Scan for the cell matching the given text and deliver its (x, y) coordinate at center. 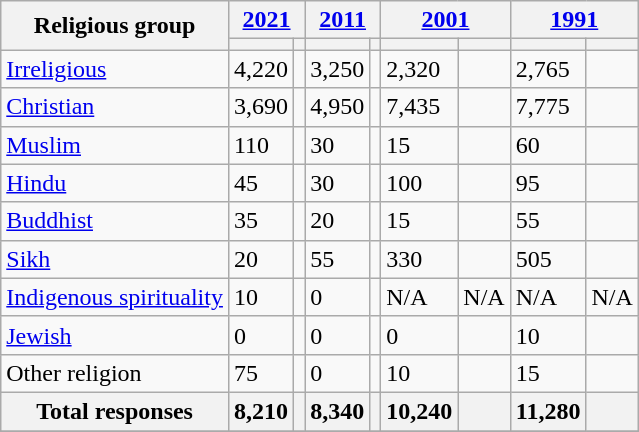
1991 (574, 20)
Indigenous spirituality (115, 297)
330 (420, 259)
4,950 (338, 107)
Religious group (115, 26)
35 (260, 221)
Buddhist (115, 221)
Muslim (115, 145)
Jewish (115, 335)
Total responses (115, 411)
505 (548, 259)
2,765 (548, 69)
Sikh (115, 259)
75 (260, 373)
45 (260, 183)
Hindu (115, 183)
Other religion (115, 373)
10,240 (420, 411)
2001 (446, 20)
2011 (343, 20)
3,690 (260, 107)
7,775 (548, 107)
60 (548, 145)
7,435 (420, 107)
2,320 (420, 69)
11,280 (548, 411)
3,250 (338, 69)
4,220 (260, 69)
95 (548, 183)
2021 (266, 20)
Christian (115, 107)
100 (420, 183)
Irreligious (115, 69)
110 (260, 145)
8,210 (260, 411)
8,340 (338, 411)
